Identify which cell holds the provided text, then report its (X, Y) central coordinate. 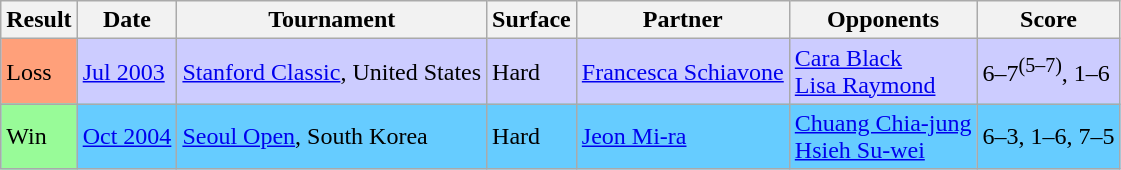
Seoul Open, South Korea (332, 136)
Date (127, 20)
Partner (682, 20)
Opponents (883, 20)
Cara Black Lisa Raymond (883, 72)
Francesca Schiavone (682, 72)
Jul 2003 (127, 72)
Win (39, 136)
Chuang Chia-jung Hsieh Su-wei (883, 136)
Score (1048, 20)
Surface (532, 20)
Tournament (332, 20)
Loss (39, 72)
Oct 2004 (127, 136)
Result (39, 20)
Stanford Classic, United States (332, 72)
Jeon Mi-ra (682, 136)
6–3, 1–6, 7–5 (1048, 136)
6–7(5–7), 1–6 (1048, 72)
